Provide the [x, y] coordinate of the cell's center where the given text is located.  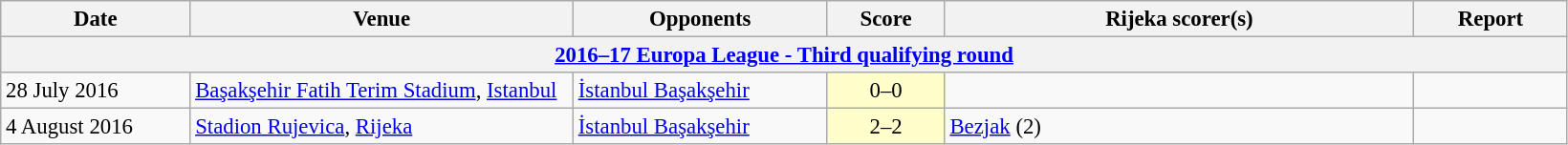
Score [885, 19]
4 August 2016 [96, 127]
28 July 2016 [96, 91]
Bezjak (2) [1180, 127]
0–0 [885, 91]
Date [96, 19]
Opponents [700, 19]
Venue [382, 19]
2–2 [885, 127]
Stadion Rujevica, Rijeka [382, 127]
2016–17 Europa League - Third qualifying round [784, 55]
Report [1492, 19]
Başakşehir Fatih Terim Stadium, Istanbul [382, 91]
Rijeka scorer(s) [1180, 19]
